Detect which cell encompasses the target text, then output its [x, y] center coordinate. 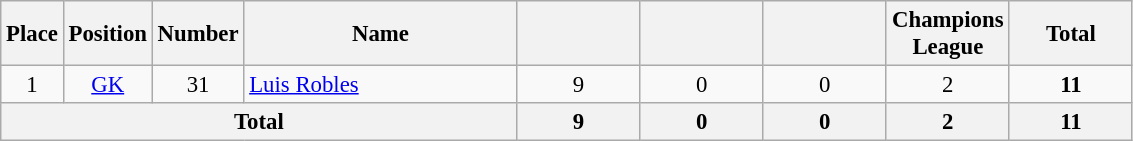
Luis Robles [380, 85]
31 [198, 85]
Name [380, 34]
1 [32, 85]
Champions League [948, 34]
GK [108, 85]
Number [198, 34]
Place [32, 34]
Position [108, 34]
